Provide the (x, y) coordinate of the cell's center where the given text is located.  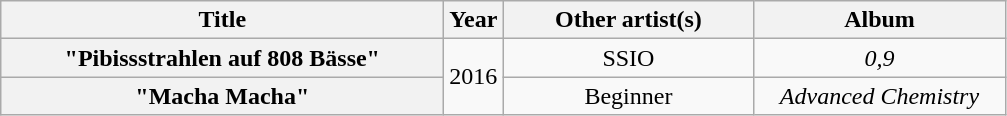
Album (880, 20)
"Macha Macha" (222, 96)
Advanced Chemistry (880, 96)
Year (474, 20)
Beginner (628, 96)
Title (222, 20)
SSIO (628, 58)
0,9 (880, 58)
Other artist(s) (628, 20)
2016 (474, 77)
"Pibissstrahlen auf 808 Bässe" (222, 58)
